For the text-containing cell, return its midpoint in (X, Y) coordinate format. 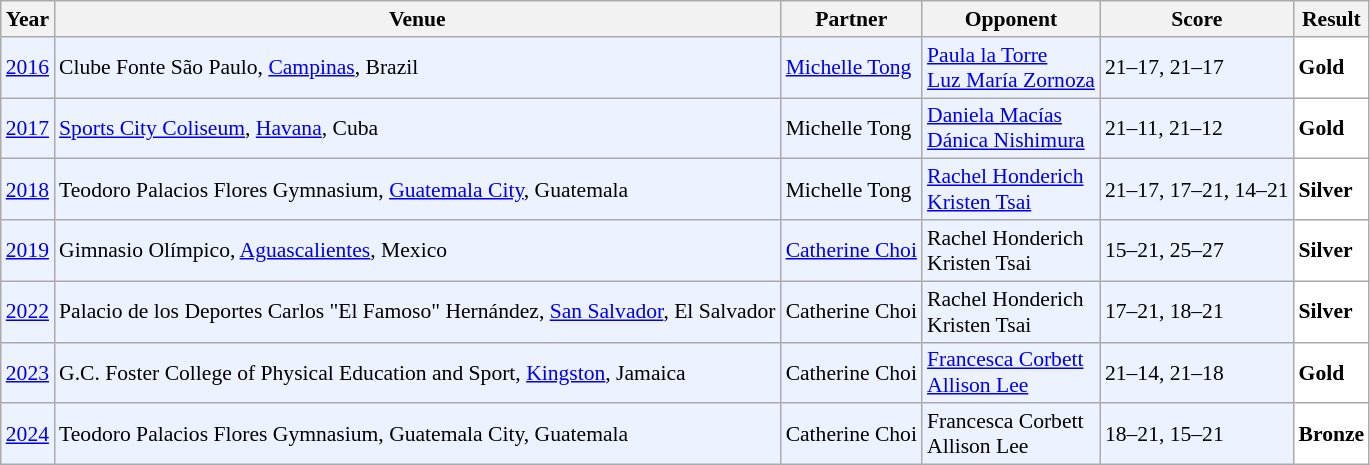
17–21, 18–21 (1197, 312)
2024 (28, 434)
2023 (28, 372)
Year (28, 19)
Result (1332, 19)
Bronze (1332, 434)
21–17, 21–17 (1197, 68)
G.C. Foster College of Physical Education and Sport, Kingston, Jamaica (418, 372)
2016 (28, 68)
21–14, 21–18 (1197, 372)
2018 (28, 190)
Palacio de los Deportes Carlos "El Famoso" Hernández, San Salvador, El Salvador (418, 312)
2022 (28, 312)
18–21, 15–21 (1197, 434)
Opponent (1011, 19)
Partner (852, 19)
Daniela Macías Dánica Nishimura (1011, 128)
2017 (28, 128)
21–11, 21–12 (1197, 128)
Sports City Coliseum, Havana, Cuba (418, 128)
15–21, 25–27 (1197, 250)
Clube Fonte São Paulo, Campinas, Brazil (418, 68)
Score (1197, 19)
Venue (418, 19)
Paula la Torre Luz María Zornoza (1011, 68)
Gimnasio Olímpico, Aguascalientes, Mexico (418, 250)
2019 (28, 250)
21–17, 17–21, 14–21 (1197, 190)
